Determine the [x, y] coordinate at the center of the cell enclosing the given text.  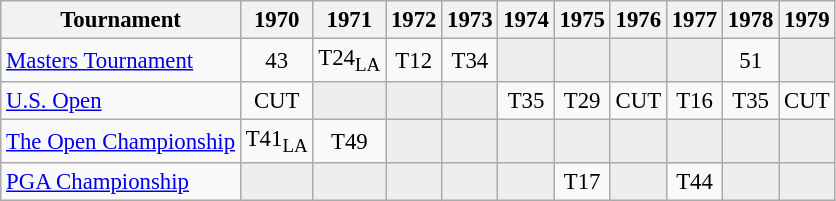
PGA Championship [121, 182]
1975 [582, 20]
1977 [694, 20]
T24LA [350, 61]
Masters Tournament [121, 61]
43 [276, 61]
1972 [414, 20]
T41LA [276, 142]
Tournament [121, 20]
1979 [807, 20]
1974 [526, 20]
U.S. Open [121, 101]
T17 [582, 182]
51 [751, 61]
1978 [751, 20]
T49 [350, 142]
1971 [350, 20]
1973 [470, 20]
T16 [694, 101]
T34 [470, 61]
1976 [638, 20]
T12 [414, 61]
T29 [582, 101]
The Open Championship [121, 142]
1970 [276, 20]
T44 [694, 182]
